From the cell containing the given text, extract its center point as (X, Y) coordinate. 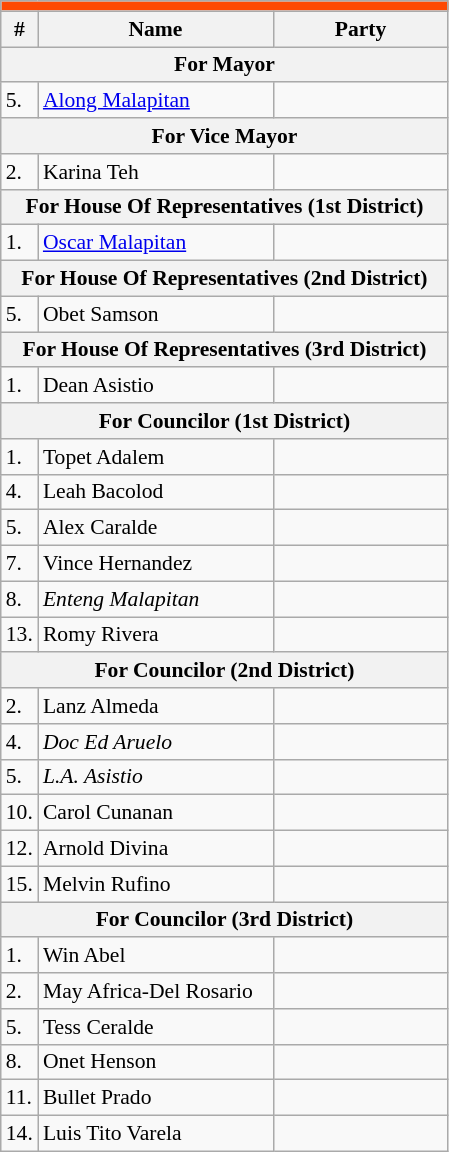
Win Abel (156, 956)
Onet Henson (156, 1062)
For House Of Representatives (2nd District) (224, 279)
Melvin Rufino (156, 884)
For Councilor (1st District) (224, 421)
Enteng Malapitan (156, 599)
Along Malapitan (156, 101)
11. (20, 1098)
For Mayor (224, 65)
Obet Samson (156, 314)
Name (156, 29)
Party (360, 29)
For Councilor (2nd District) (224, 671)
12. (20, 849)
For Vice Mayor (224, 136)
Romy Rivera (156, 635)
Carol Cunanan (156, 813)
For Councilor (3rd District) (224, 920)
13. (20, 635)
Oscar Malapitan (156, 243)
Karina Teh (156, 172)
Luis Tito Varela (156, 1134)
Leah Bacolod (156, 492)
L.A. Asistio (156, 777)
Doc Ed Aruelo (156, 742)
# (20, 29)
Tess Ceralde (156, 1027)
For House Of Representatives (3rd District) (224, 350)
Vince Hernandez (156, 564)
Alex Caralde (156, 528)
Lanz Almeda (156, 706)
Topet Adalem (156, 457)
15. (20, 884)
Arnold Divina (156, 849)
Dean Asistio (156, 386)
Bullet Prado (156, 1098)
For House Of Representatives (1st District) (224, 207)
7. (20, 564)
May Africa-Del Rosario (156, 991)
14. (20, 1134)
10. (20, 813)
